Provide the [x, y] coordinate of the cell's center where the given text is located.  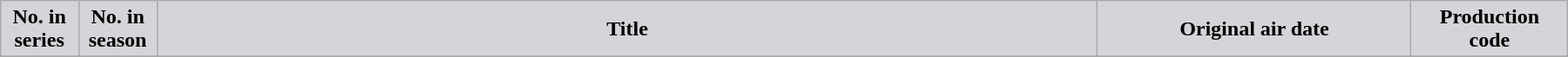
Original air date [1254, 29]
Productioncode [1490, 29]
No. inseason [118, 29]
No. inseries [39, 29]
Title [627, 29]
